Provide the [X, Y] coordinate of the cell's center where the given text is located.  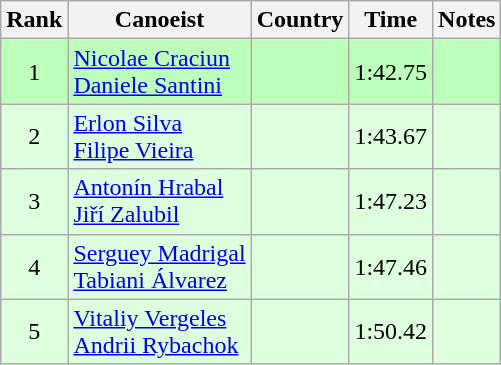
4 [34, 266]
5 [34, 332]
1:47.46 [391, 266]
1:43.67 [391, 136]
1 [34, 72]
Country [300, 20]
Notes [467, 20]
Antonín HrabalJiří Zalubil [160, 202]
Canoeist [160, 20]
3 [34, 202]
Rank [34, 20]
1:50.42 [391, 332]
Vitaliy VergelesAndrii Rybachok [160, 332]
Time [391, 20]
1:42.75 [391, 72]
Serguey MadrigalTabiani Álvarez [160, 266]
Erlon SilvaFilipe Vieira [160, 136]
1:47.23 [391, 202]
2 [34, 136]
Nicolae CraciunDaniele Santini [160, 72]
